Return [X, Y] of the center of cell containing provided text 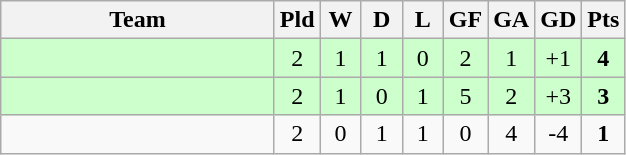
3 [604, 96]
Team [138, 20]
5 [465, 96]
Pld [297, 20]
GD [558, 20]
D [382, 20]
Pts [604, 20]
W [340, 20]
GF [465, 20]
L [422, 20]
+3 [558, 96]
-4 [558, 134]
GA [512, 20]
+1 [558, 58]
